Detect which cell encompasses the target text, then output its (x, y) center coordinate. 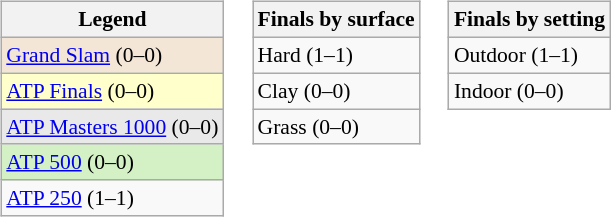
ATP Masters 1000 (0–0) (112, 127)
Finals by surface (336, 20)
Indoor (0–0) (530, 91)
Clay (0–0) (336, 91)
Grass (0–0) (336, 127)
Legend (112, 20)
ATP Finals (0–0) (112, 91)
Grand Slam (0–0) (112, 55)
ATP 500 (0–0) (112, 162)
ATP 250 (1–1) (112, 198)
Outdoor (1–1) (530, 55)
Finals by setting (530, 20)
Hard (1–1) (336, 55)
